Find where the given text appears and provide that cell's center as (x, y) coordinate. 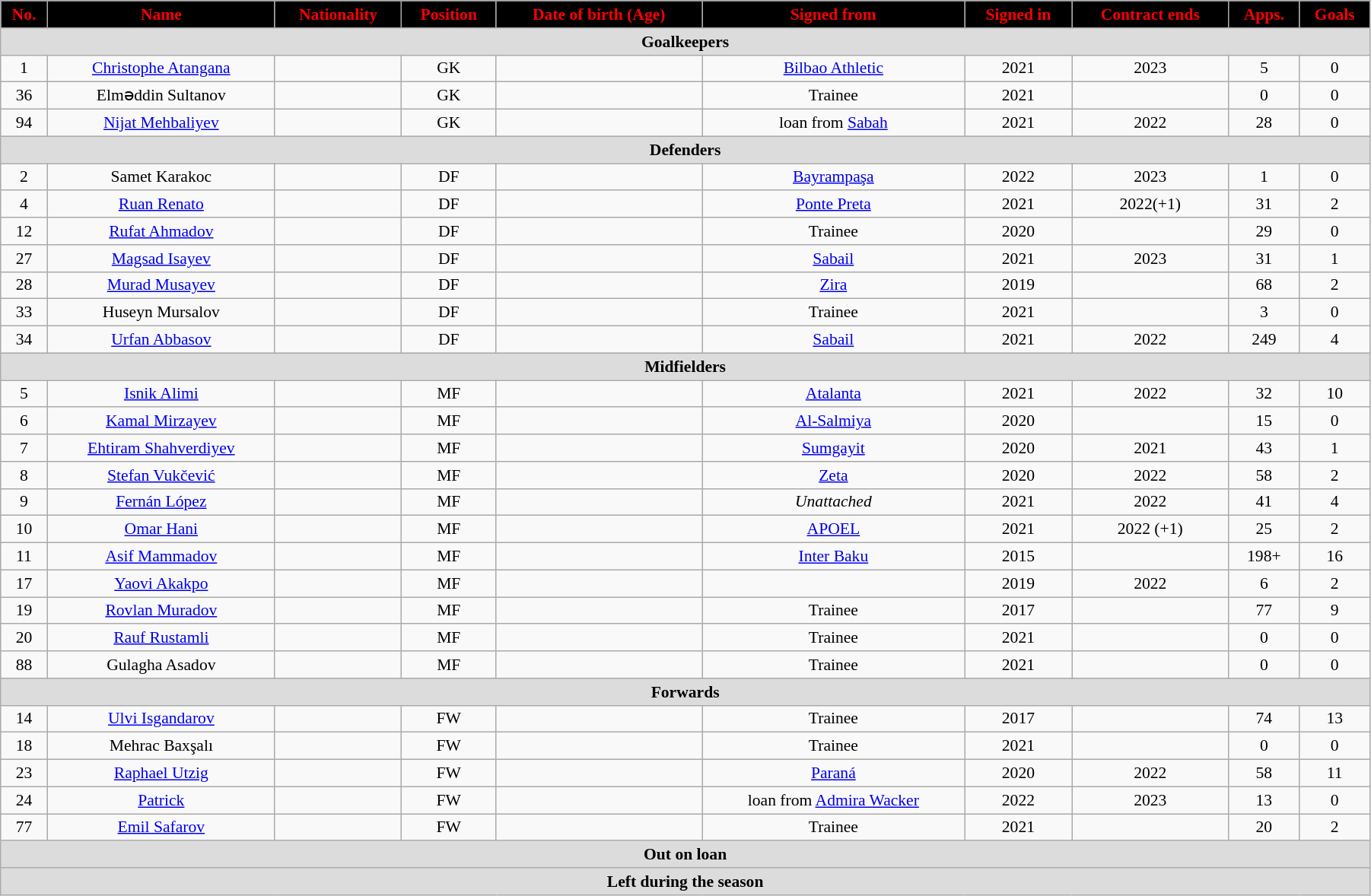
Paraná (834, 774)
Goals (1334, 14)
Omar Hani (161, 529)
19 (24, 611)
Ponte Preta (834, 205)
43 (1264, 448)
Apps. (1264, 14)
Raphael Utzig (161, 774)
198+ (1264, 557)
Gulagha Asadov (161, 665)
Patrick (161, 800)
25 (1264, 529)
27 (24, 259)
Defenders (685, 150)
41 (1264, 502)
Zira (834, 285)
Ruan Renato (161, 205)
12 (24, 231)
Left during the season (685, 882)
Christophe Atangana (161, 68)
Position (449, 14)
Rufat Ahmadov (161, 231)
Nijat Mehbaliyev (161, 123)
33 (24, 313)
2022(+1) (1150, 205)
Yaovi Akakpo (161, 583)
Stefan Vukčević (161, 475)
Mehrac Baxşalı (161, 746)
2015 (1018, 557)
Name (161, 14)
Murad Musayev (161, 285)
Out on loan (685, 855)
No. (24, 14)
Rauf Rustamli (161, 638)
16 (1334, 557)
Isnik Alimi (161, 394)
88 (24, 665)
Date of birth (Age) (600, 14)
68 (1264, 285)
Bilbao Athletic (834, 68)
34 (24, 340)
24 (24, 800)
29 (1264, 231)
loan from Sabah (834, 123)
Bayrampaşa (834, 177)
Sumgayit (834, 448)
Elməddin Sultanov (161, 96)
Kamal Mirzayev (161, 421)
Huseyn Mursalov (161, 313)
23 (24, 774)
APOEL (834, 529)
Signed in (1018, 14)
Forwards (685, 692)
32 (1264, 394)
36 (24, 96)
74 (1264, 719)
17 (24, 583)
2022 (+1) (1150, 529)
Rovlan Muradov (161, 611)
7 (24, 448)
Urfan Abbasov (161, 340)
8 (24, 475)
Samet Karakoc (161, 177)
14 (24, 719)
Unattached (834, 502)
249 (1264, 340)
Contract ends (1150, 14)
Inter Baku (834, 557)
15 (1264, 421)
Ulvi Isgandarov (161, 719)
94 (24, 123)
3 (1264, 313)
Al-Salmiya (834, 421)
Ehtiram Shahverdiyev (161, 448)
loan from Admira Wacker (834, 800)
Zeta (834, 475)
Asif Mammadov (161, 557)
18 (24, 746)
Nationality (338, 14)
Fernán López (161, 502)
Magsad Isayev (161, 259)
Emil Safarov (161, 828)
Atalanta (834, 394)
Signed from (834, 14)
Midfielders (685, 367)
Goalkeepers (685, 42)
